Return the (X, Y) coordinate for the center point of the cell that contains the specified text.  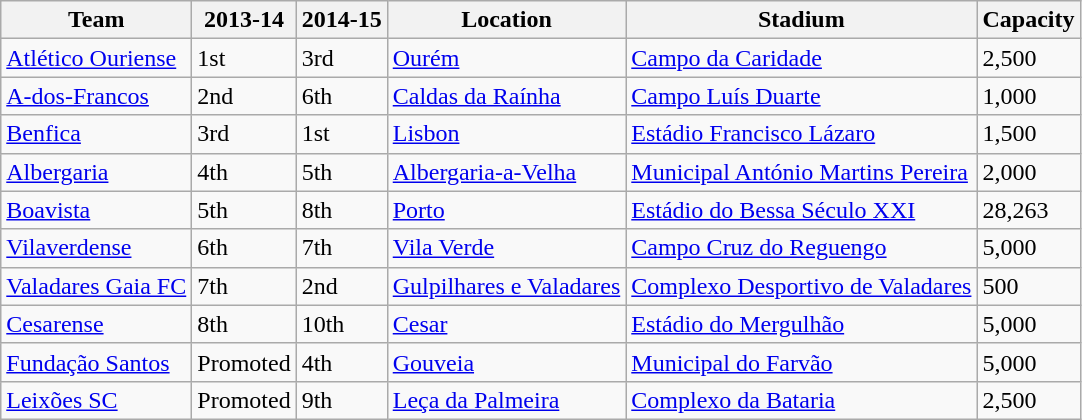
Complexo Desportivo de Valadares (802, 286)
2014-15 (342, 20)
Cesarense (96, 324)
Lisbon (506, 134)
Stadium (802, 20)
2013-14 (244, 20)
Campo da Caridade (802, 58)
Leça da Palmeira (506, 400)
Estádio do Bessa Século XXI (802, 210)
Vila Verde (506, 248)
1,500 (1028, 134)
Location (506, 20)
1,000 (1028, 96)
Vilaverdense (96, 248)
Boavista (96, 210)
Team (96, 20)
Porto (506, 210)
Municipal António Martins Pereira (802, 172)
Campo Cruz do Reguengo (802, 248)
Complexo da Bataria (802, 400)
Ourém (506, 58)
500 (1028, 286)
10th (342, 324)
Fundação Santos (96, 362)
Capacity (1028, 20)
Campo Luís Duarte (802, 96)
Cesar (506, 324)
Gulpilhares e Valadares (506, 286)
Atlético Ouriense (96, 58)
2,000 (1028, 172)
A-dos-Francos (96, 96)
Estádio do Mergulhão (802, 324)
Albergaria-a-Velha (506, 172)
9th (342, 400)
Leixões SC (96, 400)
Benfica (96, 134)
Gouveia (506, 362)
Estádio Francisco Lázaro (802, 134)
Municipal do Farvão (802, 362)
Albergaria (96, 172)
Valadares Gaia FC (96, 286)
Caldas da Raínha (506, 96)
28,263 (1028, 210)
